Identify which cell holds the provided text, then report its [X, Y] central coordinate. 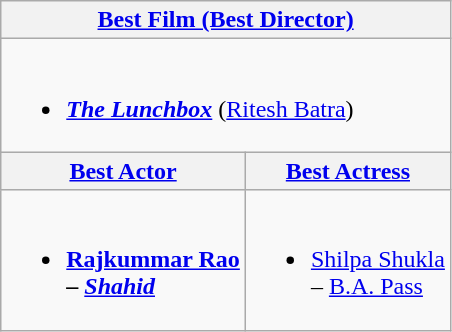
Best Actor [124, 171]
Rajkummar Rao – Shahid [124, 260]
Shilpa Shukla – B.A. Pass [348, 260]
Best Actress [348, 171]
The Lunchbox (Ritesh Batra) [226, 96]
Best Film (Best Director) [226, 20]
